Identify which cell holds the provided text, then report its (X, Y) central coordinate. 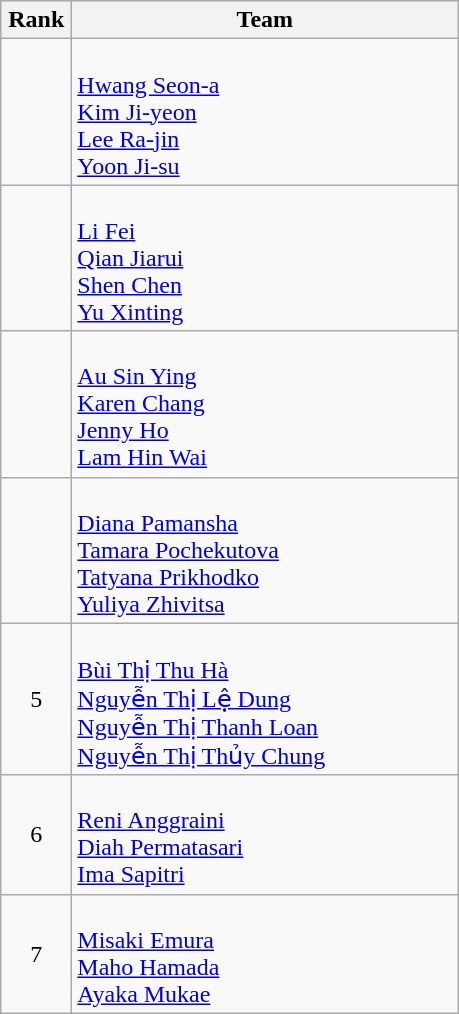
Au Sin YingKaren ChangJenny HoLam Hin Wai (265, 404)
Misaki EmuraMaho HamadaAyaka Mukae (265, 954)
Team (265, 20)
6 (36, 834)
Bùi Thị Thu HàNguyễn Thị Lệ DungNguyễn Thị Thanh LoanNguyễn Thị Thủy Chung (265, 699)
7 (36, 954)
5 (36, 699)
Reni AnggrainiDiah PermatasariIma Sapitri (265, 834)
Hwang Seon-aKim Ji-yeonLee Ra-jinYoon Ji-su (265, 112)
Li FeiQian JiaruiShen ChenYu Xinting (265, 258)
Diana PamanshaTamara PochekutovaTatyana PrikhodkoYuliya Zhivitsa (265, 550)
Rank (36, 20)
